Return the [x, y] coordinate for the center point of the cell that contains the specified text.  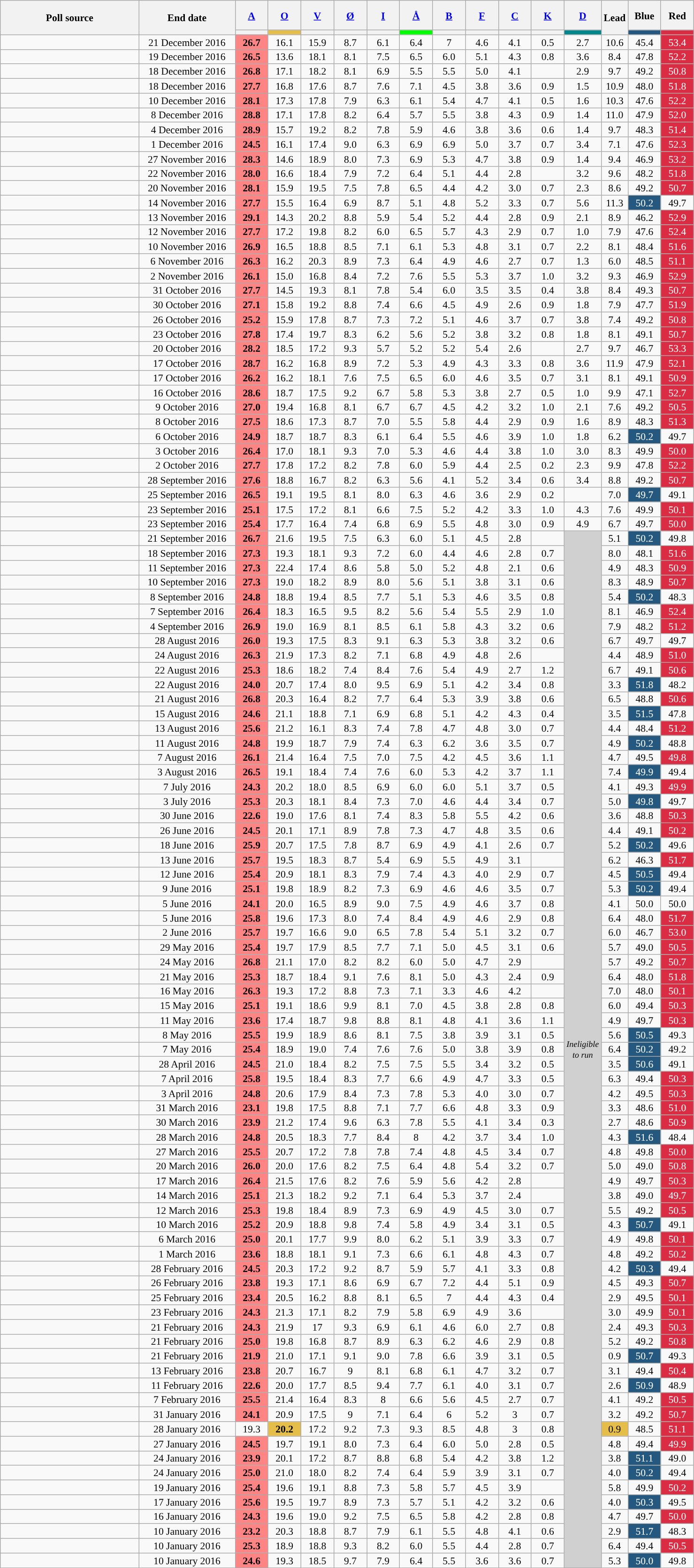
2.2 [583, 247]
31 October 2016 [187, 290]
7 February 2016 [187, 1400]
10.3 [615, 100]
B [449, 15]
13 November 2016 [187, 218]
53.3 [677, 349]
21 May 2016 [187, 977]
21 August 2016 [187, 699]
52.0 [677, 115]
28 March 2016 [187, 1137]
Ineligible to run [583, 1050]
27.1 [252, 305]
Å [416, 15]
1.5 [583, 86]
29.1 [252, 218]
30 October 2016 [187, 305]
51.5 [644, 714]
24.9 [252, 436]
3 August 2016 [187, 772]
47.1 [644, 392]
31 March 2016 [187, 1108]
28 September 2016 [187, 480]
28.3 [252, 159]
27 November 2016 [187, 159]
3 October 2016 [187, 451]
52.3 [677, 144]
Blue [644, 15]
10.9 [615, 86]
18 June 2016 [187, 845]
28.2 [252, 349]
K [548, 15]
20 October 2016 [187, 349]
50.4 [677, 1371]
53.4 [677, 42]
16 October 2016 [187, 392]
14 November 2016 [187, 203]
25 February 2016 [187, 1297]
24 August 2016 [187, 656]
24.0 [252, 685]
23 October 2016 [187, 334]
8 December 2016 [187, 115]
13 August 2016 [187, 728]
F [482, 15]
11 September 2016 [187, 568]
Red [677, 15]
3 April 2016 [187, 1093]
6 March 2016 [187, 1239]
7 July 2016 [187, 787]
22.4 [284, 568]
27 January 2016 [187, 1444]
3 July 2016 [187, 801]
53.2 [677, 159]
11.3 [615, 203]
13 June 2016 [187, 859]
Lead [615, 18]
16 January 2016 [187, 1517]
46.3 [644, 859]
11 May 2016 [187, 1021]
1.3 [583, 261]
14.6 [284, 159]
17 January 2016 [187, 1502]
10 December 2016 [187, 100]
C [515, 15]
26.2 [252, 378]
9 June 2016 [187, 889]
49.6 [677, 845]
6 October 2016 [187, 436]
15.0 [284, 276]
28 April 2016 [187, 1064]
15 May 2016 [187, 1006]
2 October 2016 [187, 465]
10 September 2016 [187, 583]
16.9 [317, 626]
13.6 [284, 56]
2 June 2016 [187, 932]
20 March 2016 [187, 1166]
27.6 [252, 480]
19 January 2016 [187, 1488]
24 May 2016 [187, 962]
26 February 2016 [187, 1283]
15.8 [284, 305]
53.0 [677, 932]
25.9 [252, 845]
11.9 [615, 363]
15.7 [284, 129]
11 February 2016 [187, 1386]
1 March 2016 [187, 1254]
15 August 2016 [187, 714]
23.2 [252, 1531]
17 [317, 1326]
23.1 [252, 1108]
23 February 2016 [187, 1312]
27.5 [252, 422]
30 March 2016 [187, 1123]
10.6 [615, 42]
7 April 2016 [187, 1079]
52.7 [677, 392]
28.7 [252, 363]
D [583, 15]
27.8 [252, 334]
22 November 2016 [187, 174]
48.1 [644, 553]
4 December 2016 [187, 129]
6 [449, 1415]
18 September 2016 [187, 553]
12 March 2016 [187, 1210]
27.0 [252, 407]
51.3 [677, 422]
0.3 [548, 1123]
End date [187, 18]
14.3 [284, 218]
26 June 2016 [187, 830]
7 May 2016 [187, 1050]
28.0 [252, 174]
51.4 [677, 129]
Ø [350, 15]
28.8 [252, 115]
2 November 2016 [187, 276]
8 May 2016 [187, 1035]
47.7 [644, 305]
10 March 2016 [187, 1224]
7 September 2016 [187, 612]
21.5 [284, 1181]
I [383, 15]
17 March 2016 [187, 1181]
V [317, 15]
21.6 [284, 538]
10 November 2016 [187, 247]
14.5 [284, 290]
45.4 [644, 42]
20 November 2016 [187, 189]
52.1 [677, 363]
31 January 2016 [187, 1415]
28 January 2016 [187, 1429]
28.9 [252, 129]
27 March 2016 [187, 1152]
28 February 2016 [187, 1268]
16 May 2016 [187, 991]
19 December 2016 [187, 56]
21 December 2016 [187, 42]
1 December 2016 [187, 144]
26 October 2016 [187, 320]
8 October 2016 [187, 422]
9 October 2016 [187, 407]
23.4 [252, 1297]
14 March 2016 [187, 1195]
51.9 [677, 305]
12 June 2016 [187, 874]
7 August 2016 [187, 757]
46.2 [644, 218]
11.0 [615, 115]
A [252, 15]
13 February 2016 [187, 1371]
15.5 [284, 203]
25 September 2016 [187, 494]
O [284, 15]
6 November 2016 [187, 261]
28 August 2016 [187, 641]
20.6 [284, 1093]
8 September 2016 [187, 597]
12 November 2016 [187, 232]
4 September 2016 [187, 626]
11 August 2016 [187, 743]
Poll source [69, 18]
21 September 2016 [187, 538]
2.5 [515, 465]
28.6 [252, 392]
30 June 2016 [187, 816]
29 May 2016 [187, 947]
